Detect which cell encompasses the target text, then output its [X, Y] center coordinate. 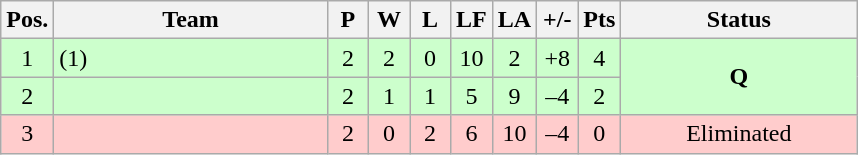
W [388, 20]
+/- [558, 20]
Pos. [28, 20]
+8 [558, 58]
Status [739, 20]
4 [600, 58]
9 [514, 96]
Pts [600, 20]
LA [514, 20]
LF [472, 20]
6 [472, 134]
3 [28, 134]
(1) [191, 58]
Q [739, 77]
Eliminated [739, 134]
Team [191, 20]
P [348, 20]
L [430, 20]
5 [472, 96]
